Pinpoint the cell where the given text exists, returning its (x, y) midpoint coordinate. 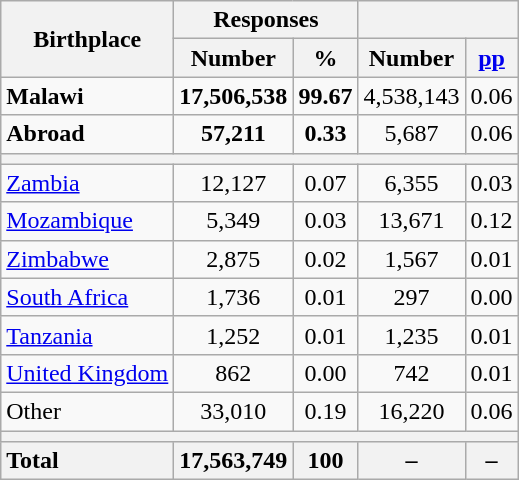
Responses (266, 20)
1,736 (234, 297)
862 (234, 373)
0.12 (492, 221)
6,355 (412, 183)
South Africa (88, 297)
1,252 (234, 335)
99.67 (326, 96)
United Kingdom (88, 373)
0.19 (326, 411)
4,538,143 (412, 96)
0.02 (326, 259)
5,349 (234, 221)
1,235 (412, 335)
17,506,538 (234, 96)
Zimbabwe (88, 259)
0.07 (326, 183)
0.33 (326, 134)
17,563,749 (234, 461)
Zambia (88, 183)
Other (88, 411)
13,671 (412, 221)
Mozambique (88, 221)
% (326, 58)
Birthplace (88, 39)
pp (492, 58)
297 (412, 297)
100 (326, 461)
16,220 (412, 411)
12,127 (234, 183)
5,687 (412, 134)
Total (88, 461)
2,875 (234, 259)
57,211 (234, 134)
742 (412, 373)
1,567 (412, 259)
33,010 (234, 411)
Malawi (88, 96)
Tanzania (88, 335)
Abroad (88, 134)
